Pinpoint the cell where the given text exists, returning its [X, Y] midpoint coordinate. 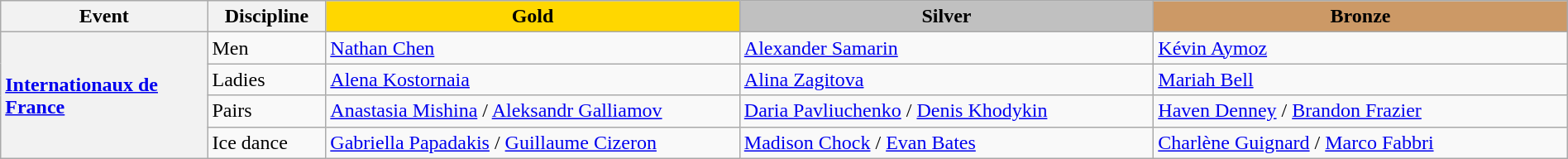
Haven Denney / Brandon Frazier [1360, 111]
Alina Zagitova [946, 79]
Gold [533, 17]
Alena Kostornaia [533, 79]
Men [266, 48]
Internationaux de France [104, 95]
Alexander Samarin [946, 48]
Daria Pavliuchenko / Denis Khodykin [946, 111]
Event [104, 17]
Discipline [266, 17]
Charlène Guignard / Marco Fabbri [1360, 142]
Mariah Bell [1360, 79]
Silver [946, 17]
Pairs [266, 111]
Ice dance [266, 142]
Anastasia Mishina / Aleksandr Galliamov [533, 111]
Bronze [1360, 17]
Madison Chock / Evan Bates [946, 142]
Kévin Aymoz [1360, 48]
Gabriella Papadakis / Guillaume Cizeron [533, 142]
Ladies [266, 79]
Nathan Chen [533, 48]
